Locate the cell with the specified text and output its [x, y] center coordinate. 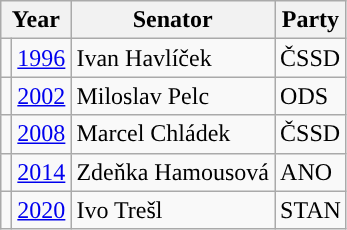
2014 [42, 172]
Miloslav Pelc [173, 96]
Zdeňka Hamousová [173, 172]
2008 [42, 134]
1996 [42, 58]
Marcel Chládek [173, 134]
ODS [311, 96]
2002 [42, 96]
Party [311, 20]
Ivan Havlíček [173, 58]
Year [36, 20]
2020 [42, 210]
Senator [173, 20]
STAN [311, 210]
ANO [311, 172]
Ivo Trešl [173, 210]
